Find where the given text appears and provide that cell's center as (X, Y) coordinate. 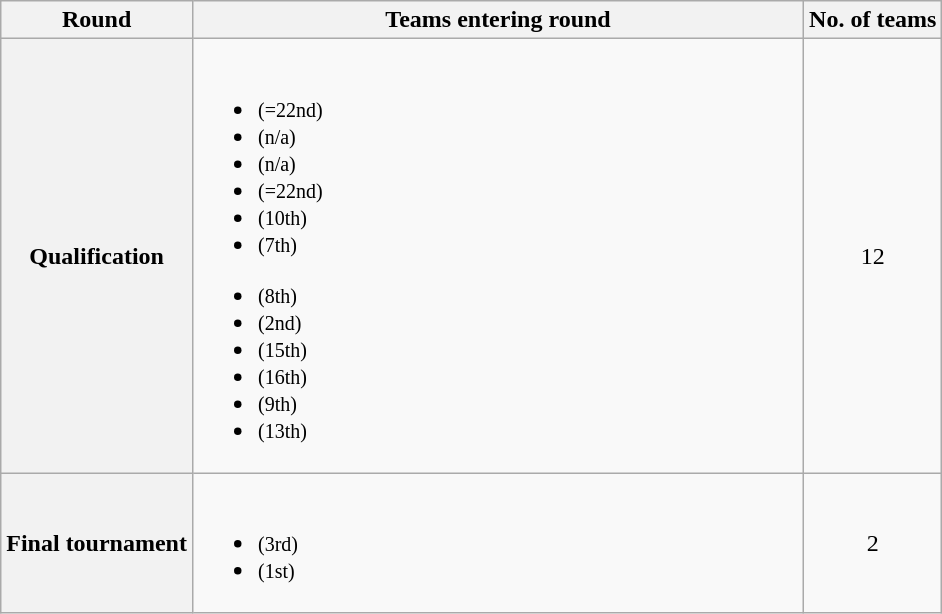
(3rd) (1st) (498, 543)
Qualification (97, 256)
(=22nd) (n/a) (n/a) (=22nd) (10th) (7th) (8th) (2nd) (15th) (16th) (9th) (13th) (498, 256)
Final tournament (97, 543)
No. of teams (873, 20)
Teams entering round (498, 20)
12 (873, 256)
Round (97, 20)
2 (873, 543)
